Locate the cell with the specified text and output its (X, Y) center coordinate. 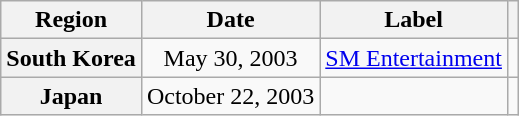
Japan (72, 96)
Region (72, 20)
Label (414, 20)
Date (230, 20)
October 22, 2003 (230, 96)
May 30, 2003 (230, 58)
South Korea (72, 58)
SM Entertainment (414, 58)
